Detect which cell encompasses the target text, then output its (x, y) center coordinate. 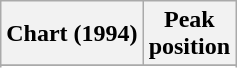
Chart (1994) (72, 34)
Peakposition (189, 34)
